Pinpoint the cell where the given text exists, returning its (X, Y) midpoint coordinate. 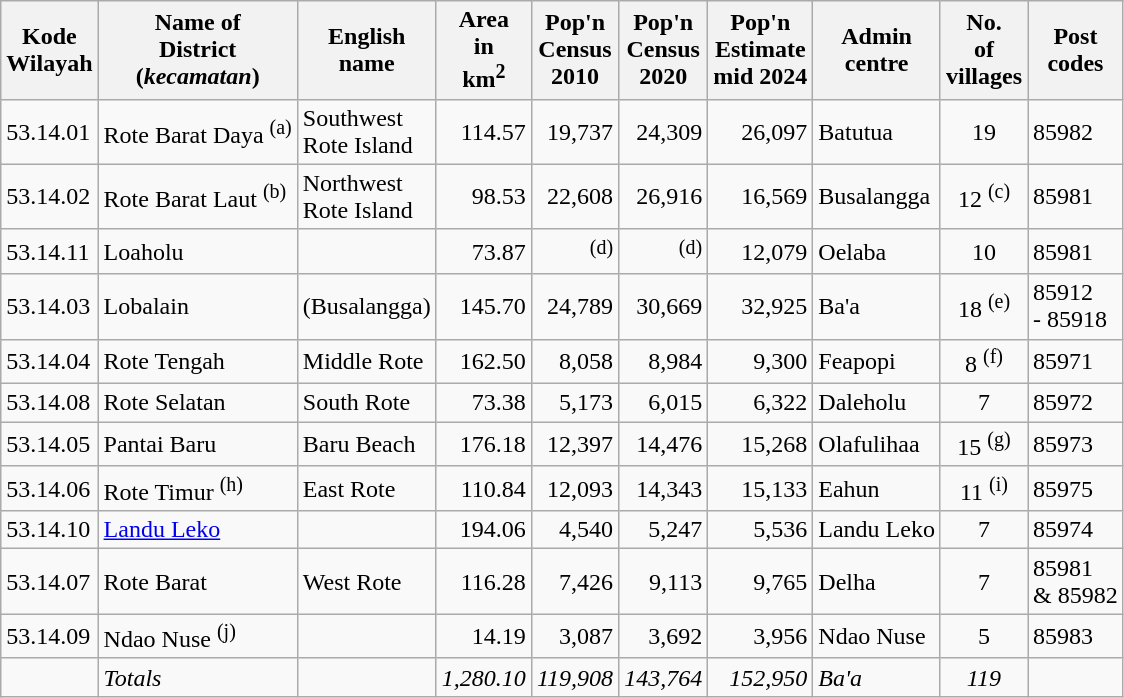
85912- 85918 (1076, 306)
73.87 (484, 252)
53.14.04 (50, 362)
Pop'nEstimatemid 2024 (760, 50)
Rote Barat Laut (b) (198, 196)
110.84 (484, 488)
162.50 (484, 362)
Feapopi (877, 362)
1,280.10 (484, 677)
53.14.07 (50, 582)
Postcodes (1076, 50)
8,984 (664, 362)
Middle Rote (366, 362)
18 (e) (984, 306)
73.38 (484, 403)
5,247 (664, 530)
53.14.01 (50, 132)
5,173 (574, 403)
Lobalain (198, 306)
7,426 (574, 582)
Rote Timur (h) (198, 488)
9,765 (760, 582)
53.14.10 (50, 530)
NorthwestRote Island (366, 196)
Busalangga (877, 196)
85972 (1076, 403)
Name ofDistrict(kecamatan) (198, 50)
15 (g) (984, 444)
Kode Wilayah (50, 50)
14,476 (664, 444)
Rote Tengah (198, 362)
15,268 (760, 444)
85981& 85982 (1076, 582)
SouthwestRote Island (366, 132)
5,536 (760, 530)
85975 (1076, 488)
14,343 (664, 488)
Totals (198, 677)
Ndao Nuse (j) (198, 636)
(Busalangga) (366, 306)
5 (984, 636)
Rote Selatan (198, 403)
53.14.06 (50, 488)
14.19 (484, 636)
24,789 (574, 306)
85982 (1076, 132)
85974 (1076, 530)
32,925 (760, 306)
Pop'nCensus2010 (574, 50)
Batutua (877, 132)
Loaholu (198, 252)
3,956 (760, 636)
West Rote (366, 582)
Pantai Baru (198, 444)
26,916 (664, 196)
152,950 (760, 677)
8,058 (574, 362)
Area in km2 (484, 50)
Admin centre (877, 50)
10 (984, 252)
9,300 (760, 362)
53.14.05 (50, 444)
119,908 (574, 677)
114.57 (484, 132)
26,097 (760, 132)
3,087 (574, 636)
8 (f) (984, 362)
53.14.08 (50, 403)
12 (c) (984, 196)
119 (984, 677)
22,608 (574, 196)
Baru Beach (366, 444)
11 (i) (984, 488)
Olafulihaa (877, 444)
9,113 (664, 582)
116.28 (484, 582)
12,093 (574, 488)
Pop'nCensus2020 (664, 50)
143,764 (664, 677)
15,133 (760, 488)
53.14.09 (50, 636)
30,669 (664, 306)
19,737 (574, 132)
Eahun (877, 488)
16,569 (760, 196)
85973 (1076, 444)
194.06 (484, 530)
24,309 (664, 132)
53.14.02 (50, 196)
No.ofvillages (984, 50)
East Rote (366, 488)
4,540 (574, 530)
Delha (877, 582)
South Rote (366, 403)
12,079 (760, 252)
85971 (1076, 362)
53.14.03 (50, 306)
6,322 (760, 403)
Rote Barat Daya (a) (198, 132)
Daleholu (877, 403)
176.18 (484, 444)
6,015 (664, 403)
53.14.11 (50, 252)
Ndao Nuse (877, 636)
Rote Barat (198, 582)
Oelaba (877, 252)
145.70 (484, 306)
19 (984, 132)
85983 (1076, 636)
12,397 (574, 444)
Englishname (366, 50)
98.53 (484, 196)
3,692 (664, 636)
